Identify which cell holds the provided text, then report its [X, Y] central coordinate. 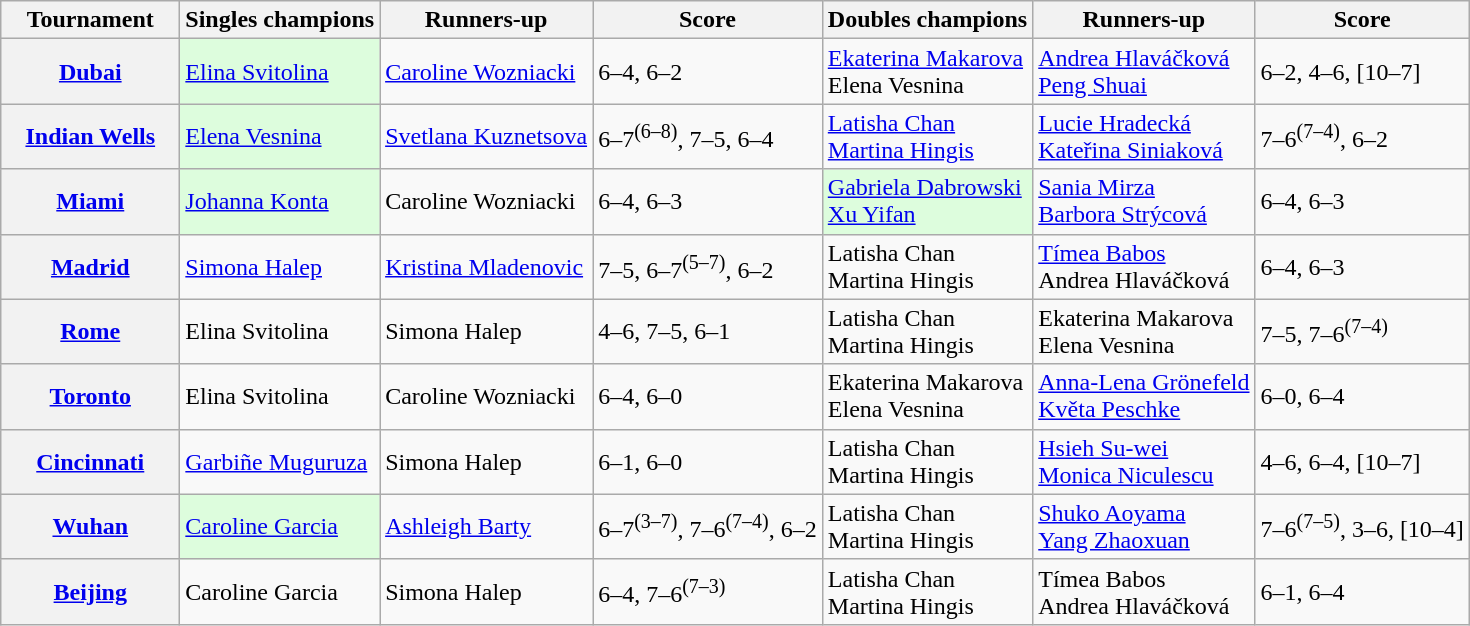
Indian Wells [90, 136]
Madrid [90, 266]
Miami [90, 202]
Cincinnati [90, 462]
6–7(6–8), 7–5, 6–4 [708, 136]
Hsieh Su-wei Monica Niculescu [1144, 462]
7–5, 6–7(5–7), 6–2 [708, 266]
Wuhan [90, 526]
Shuko Aoyama Yang Zhaoxuan [1144, 526]
Sania Mirza Barbora Strýcová [1144, 202]
Singles champions [280, 20]
4–6, 7–5, 6–1 [708, 332]
Johanna Konta [280, 202]
6–7(3–7), 7–6(7–4), 6–2 [708, 526]
6–4, 6–2 [708, 72]
Lucie Hradecká Kateřina Siniaková [1144, 136]
6–1, 6–0 [708, 462]
Doubles champions [927, 20]
Beijing [90, 592]
6–0, 6–4 [1362, 396]
Kristina Mladenovic [486, 266]
Tournament [90, 20]
7–5, 7–6(7–4) [1362, 332]
Gabriela Dabrowski Xu Yifan [927, 202]
7–6(7–5), 3–6, [10–4] [1362, 526]
Andrea Hlaváčková Peng Shuai [1144, 72]
Toronto [90, 396]
6–2, 4–6, [10–7] [1362, 72]
Rome [90, 332]
Anna-Lena Grönefeld Květa Peschke [1144, 396]
4–6, 6–4, [10–7] [1362, 462]
Garbiñe Muguruza [280, 462]
Svetlana Kuznetsova [486, 136]
7–6(7–4), 6–2 [1362, 136]
6–4, 7–6(7–3) [708, 592]
Dubai [90, 72]
Elena Vesnina [280, 136]
6–1, 6–4 [1362, 592]
Ashleigh Barty [486, 526]
6–4, 6–0 [708, 396]
